Return the [x, y] coordinate for the center point of the cell that contains the specified text.  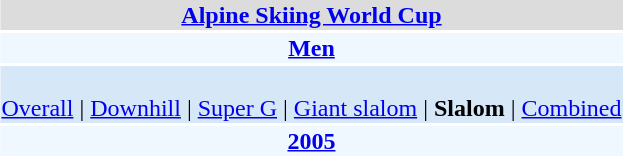
Alpine Skiing World Cup [312, 15]
Overall | Downhill | Super G | Giant slalom | Slalom | Combined [312, 94]
Men [312, 48]
2005 [312, 141]
